From the cell containing the given text, extract its center point as [x, y] coordinate. 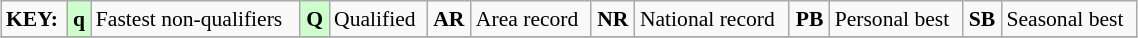
National record [712, 19]
Area record [531, 19]
KEY: [34, 19]
q [79, 19]
AR [449, 19]
Seasonal best [1069, 19]
Q [314, 19]
Qualified [378, 19]
SB [982, 19]
Personal best [896, 19]
NR [613, 19]
PB [809, 19]
Fastest non-qualifiers [196, 19]
